Return the (X, Y) coordinate for the center point of the cell that contains the specified text.  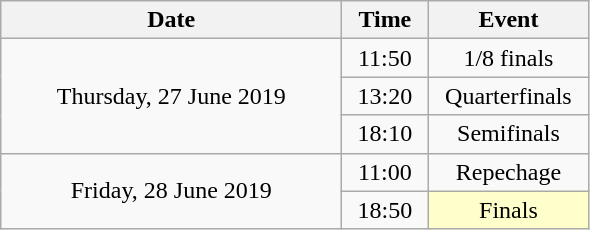
Finals (508, 210)
18:10 (385, 134)
1/8 finals (508, 58)
11:00 (385, 172)
Event (508, 20)
Friday, 28 June 2019 (172, 191)
11:50 (385, 58)
Repechage (508, 172)
Semifinals (508, 134)
Quarterfinals (508, 96)
Time (385, 20)
Date (172, 20)
Thursday, 27 June 2019 (172, 96)
18:50 (385, 210)
13:20 (385, 96)
